Scan for the cell matching the given text and deliver its (X, Y) coordinate at center. 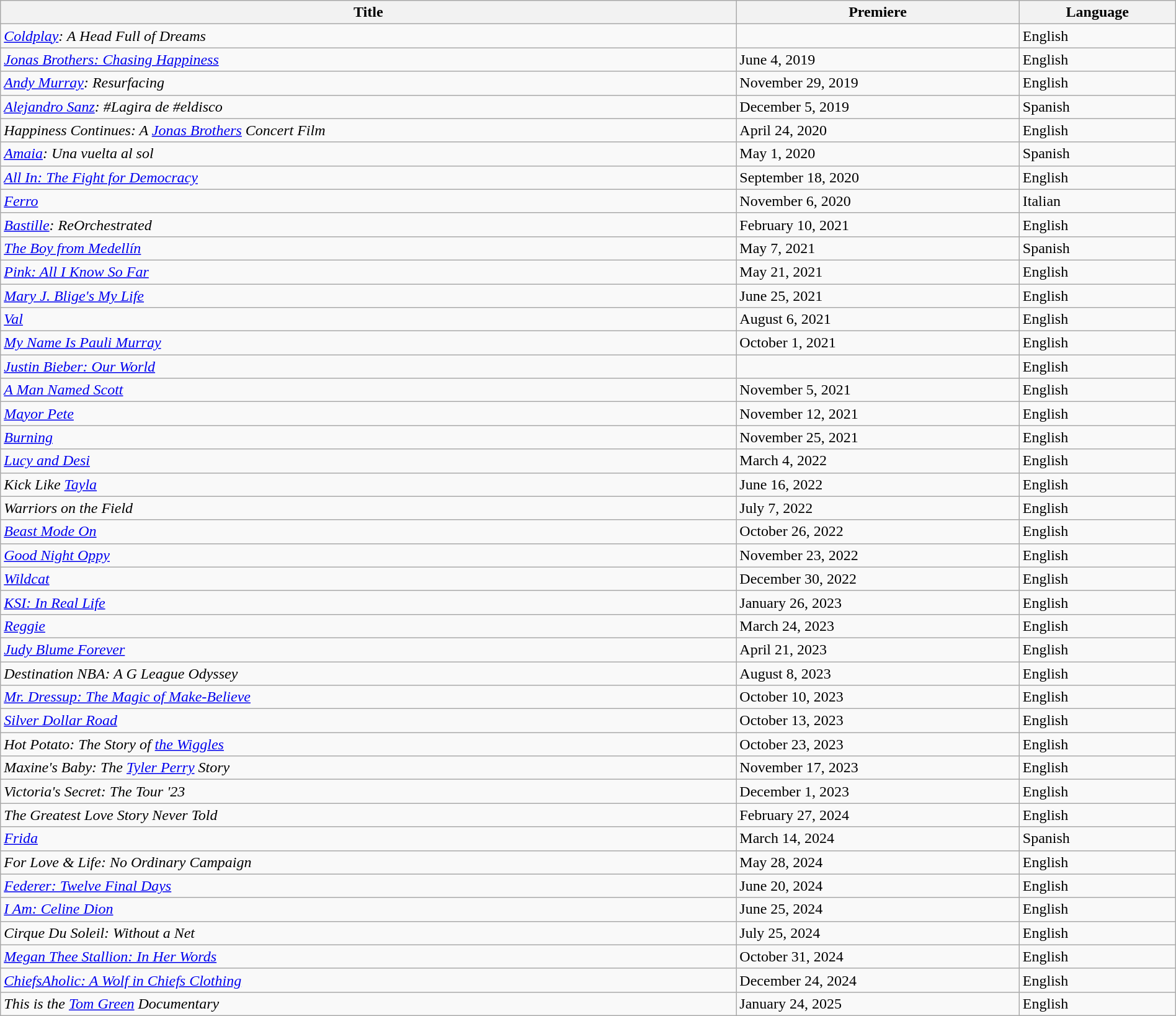
Destination NBA: A G League Odyssey (368, 673)
KSI: In Real Life (368, 602)
Mary J. Blige's My Life (368, 296)
June 25, 2021 (878, 296)
Victoria's Secret: The Tour '23 (368, 791)
May 7, 2021 (878, 248)
April 24, 2020 (878, 130)
June 25, 2024 (878, 909)
Silver Dollar Road (368, 721)
Good Night Oppy (368, 555)
Hot Potato: The Story of the Wiggles (368, 744)
October 13, 2023 (878, 721)
June 20, 2024 (878, 886)
January 26, 2023 (878, 602)
November 25, 2021 (878, 437)
August 8, 2023 (878, 673)
October 26, 2022 (878, 532)
July 25, 2024 (878, 933)
Warriors on the Field (368, 508)
Justin Bieber: Our World (368, 367)
April 21, 2023 (878, 649)
Wildcat (368, 579)
All In: The Fight for Democracy (368, 177)
May 1, 2020 (878, 154)
For Love & Life: No Ordinary Campaign (368, 862)
October 10, 2023 (878, 697)
Andy Murray: Resurfacing (368, 83)
Lucy and Desi (368, 461)
August 6, 2021 (878, 319)
November 6, 2020 (878, 201)
November 29, 2019 (878, 83)
Burning (368, 437)
March 14, 2024 (878, 839)
January 24, 2025 (878, 1004)
I Am: Celine Dion (368, 909)
Italian (1097, 201)
February 27, 2024 (878, 815)
February 10, 2021 (878, 225)
Federer: Twelve Final Days (368, 886)
March 4, 2022 (878, 461)
Ferro (368, 201)
Title (368, 12)
Megan Thee Stallion: In Her Words (368, 956)
Happiness Continues: A Jonas Brothers Concert Film (368, 130)
October 31, 2024 (878, 956)
Cirque Du Soleil: Without a Net (368, 933)
Bastille: ReOrchestrated (368, 225)
Pink: All I Know So Far (368, 272)
December 24, 2024 (878, 980)
June 16, 2022 (878, 484)
March 24, 2023 (878, 626)
Frida (368, 839)
Alejandro Sanz: #Lagira de #eldisco (368, 107)
May 28, 2024 (878, 862)
A Man Named Scott (368, 390)
The Boy from Medellín (368, 248)
Jonas Brothers: Chasing Happiness (368, 60)
Coldplay: A Head Full of Dreams (368, 36)
Language (1097, 12)
July 7, 2022 (878, 508)
November 23, 2022 (878, 555)
Reggie (368, 626)
September 18, 2020 (878, 177)
Mayor Pete (368, 414)
November 12, 2021 (878, 414)
The Greatest Love Story Never Told (368, 815)
October 1, 2021 (878, 343)
This is the Tom Green Documentary (368, 1004)
June 4, 2019 (878, 60)
Kick Like Tayla (368, 484)
Judy Blume Forever (368, 649)
My Name Is Pauli Murray (368, 343)
December 5, 2019 (878, 107)
May 21, 2021 (878, 272)
December 30, 2022 (878, 579)
December 1, 2023 (878, 791)
Beast Mode On (368, 532)
Amaia: Una vuelta al sol (368, 154)
October 23, 2023 (878, 744)
Premiere (878, 12)
Val (368, 319)
Maxine's Baby: The Tyler Perry Story (368, 768)
November 5, 2021 (878, 390)
ChiefsAholic: A Wolf in Chiefs Clothing (368, 980)
Mr. Dressup: The Magic of Make-Believe (368, 697)
November 17, 2023 (878, 768)
